Determine the [X, Y] coordinate at the center of the cell enclosing the given text.  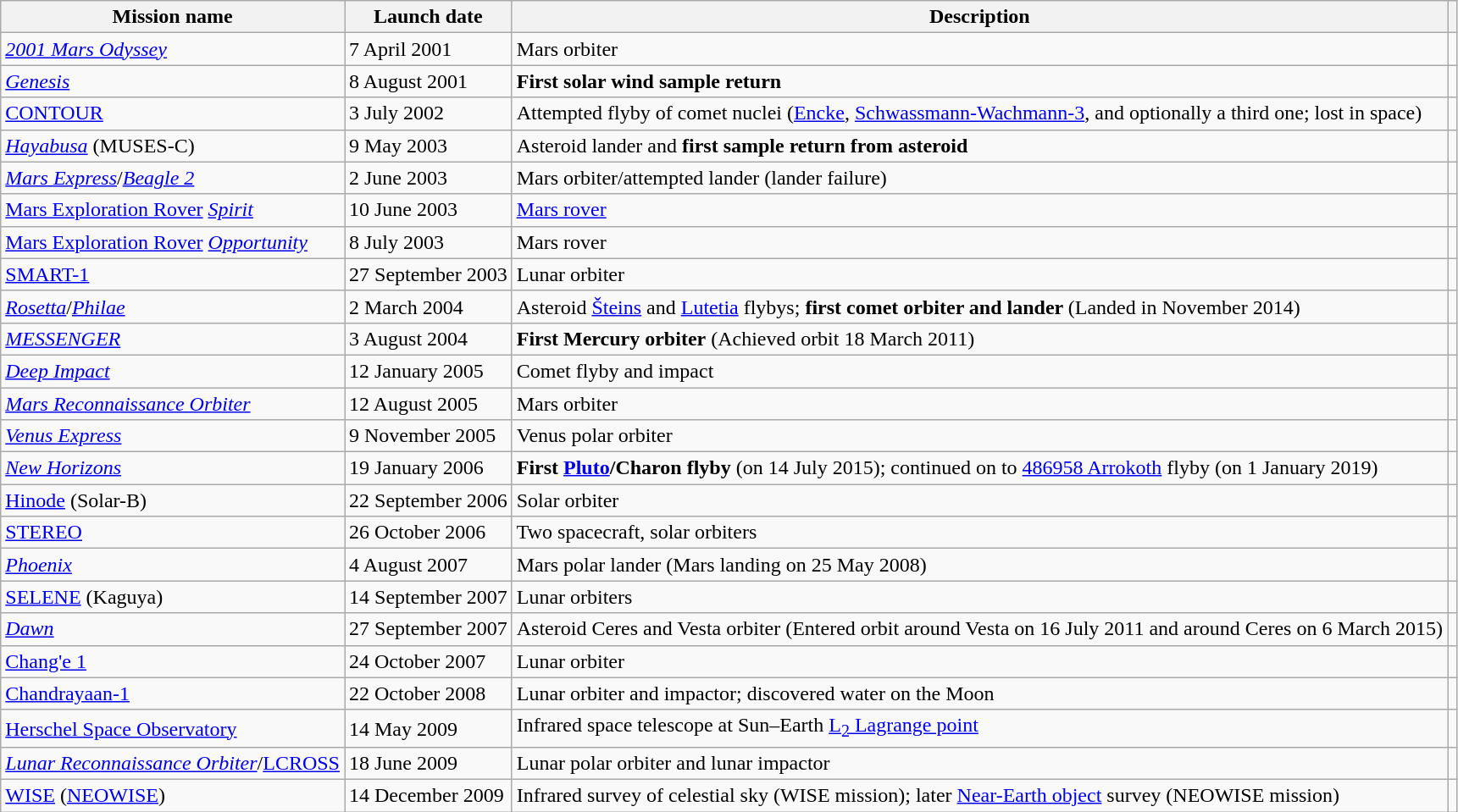
Solar orbiter [979, 500]
Description [979, 17]
Mars Exploration Rover Opportunity [173, 242]
SELENE (Kaguya) [173, 597]
Dawn [173, 629]
Genesis [173, 81]
Hinode (Solar-B) [173, 500]
Phoenix [173, 565]
Infrared space telescope at Sun–Earth L2 Lagrange point [979, 728]
WISE (NEOWISE) [173, 796]
Asteroid Ceres and Vesta orbiter (Entered orbit around Vesta on 16 July 2011 and around Ceres on 6 March 2015) [979, 629]
27 September 2003 [428, 274]
3 August 2004 [428, 339]
SMART-1 [173, 274]
MESSENGER [173, 339]
Lunar orbiter and impactor; discovered water on the Moon [979, 693]
2 June 2003 [428, 178]
Mission name [173, 17]
STEREO [173, 533]
Chang'e 1 [173, 661]
Two spacecraft, solar orbiters [979, 533]
Mars Exploration Rover Spirit [173, 210]
7 April 2001 [428, 49]
2001 Mars Odyssey [173, 49]
Mars polar lander (Mars landing on 25 May 2008) [979, 565]
22 October 2008 [428, 693]
12 January 2005 [428, 371]
Mars Express/Beagle 2 [173, 178]
Venus Express [173, 436]
Asteroid lander and first sample return from asteroid [979, 146]
9 November 2005 [428, 436]
Lunar orbiters [979, 597]
2 March 2004 [428, 307]
Rosetta/Philae [173, 307]
18 June 2009 [428, 763]
8 July 2003 [428, 242]
27 September 2007 [428, 629]
9 May 2003 [428, 146]
14 September 2007 [428, 597]
New Horizons [173, 468]
Venus polar orbiter [979, 436]
19 January 2006 [428, 468]
Mars orbiter/attempted lander (lander failure) [979, 178]
Herschel Space Observatory [173, 728]
10 June 2003 [428, 210]
First Pluto/Charon flyby (on 14 July 2015); continued on to 486958 Arrokoth flyby (on 1 January 2019) [979, 468]
24 October 2007 [428, 661]
Launch date [428, 17]
3 July 2002 [428, 113]
4 August 2007 [428, 565]
Lunar Reconnaissance Orbiter/LCROSS [173, 763]
8 August 2001 [428, 81]
Infrared survey of celestial sky (WISE mission); later Near-Earth object survey (NEOWISE mission) [979, 796]
First Mercury orbiter (Achieved orbit 18 March 2011) [979, 339]
Lunar polar orbiter and lunar impactor [979, 763]
26 October 2006 [428, 533]
First solar wind sample return [979, 81]
14 December 2009 [428, 796]
12 August 2005 [428, 404]
Asteroid Šteins and Lutetia flybys; first comet orbiter and lander (Landed in November 2014) [979, 307]
CONTOUR [173, 113]
Hayabusa (MUSES-C) [173, 146]
Deep Impact [173, 371]
22 September 2006 [428, 500]
14 May 2009 [428, 728]
Chandrayaan-1 [173, 693]
Mars Reconnaissance Orbiter [173, 404]
Attempted flyby of comet nuclei (Encke, Schwassmann-Wachmann-3, and optionally a third one; lost in space) [979, 113]
Comet flyby and impact [979, 371]
